Capture the cell that displays the provided text and extract its [x, y] central coordinate. 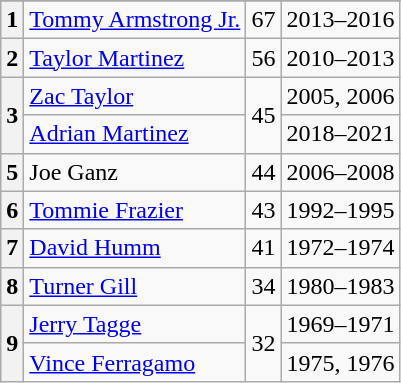
Zac Taylor [135, 96]
7 [12, 248]
3 [12, 115]
67 [264, 20]
6 [12, 210]
Turner Gill [135, 286]
44 [264, 172]
43 [264, 210]
Joe Ganz [135, 172]
34 [264, 286]
1972–1974 [340, 248]
1992–1995 [340, 210]
41 [264, 248]
1980–1983 [340, 286]
1 [12, 20]
32 [264, 343]
Tommy Armstrong Jr. [135, 20]
56 [264, 58]
2006–2008 [340, 172]
8 [12, 286]
9 [12, 343]
Jerry Tagge [135, 324]
2013–2016 [340, 20]
5 [12, 172]
2010–2013 [340, 58]
Adrian Martinez [135, 134]
Taylor Martinez [135, 58]
1975, 1976 [340, 362]
1969–1971 [340, 324]
2 [12, 58]
David Humm [135, 248]
45 [264, 115]
2005, 2006 [340, 96]
Tommie Frazier [135, 210]
Vince Ferragamo [135, 362]
2018–2021 [340, 134]
